Return the [X, Y] coordinate for the center point of the cell that contains the specified text.  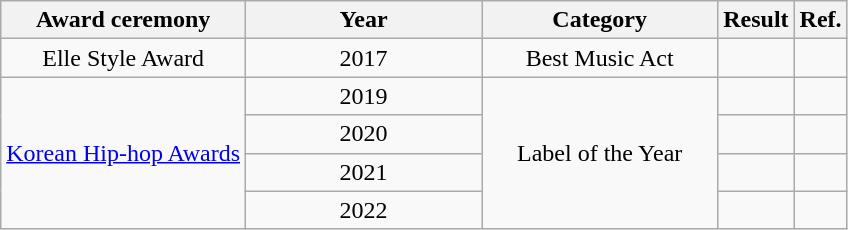
2022 [364, 210]
Year [364, 20]
2019 [364, 96]
2021 [364, 172]
Award ceremony [124, 20]
2020 [364, 134]
Ref. [820, 20]
2017 [364, 58]
Label of the Year [600, 153]
Result [756, 20]
Best Music Act [600, 58]
Elle Style Award [124, 58]
Korean Hip-hop Awards [124, 153]
Category [600, 20]
